Detect which cell encompasses the target text, then output its [X, Y] center coordinate. 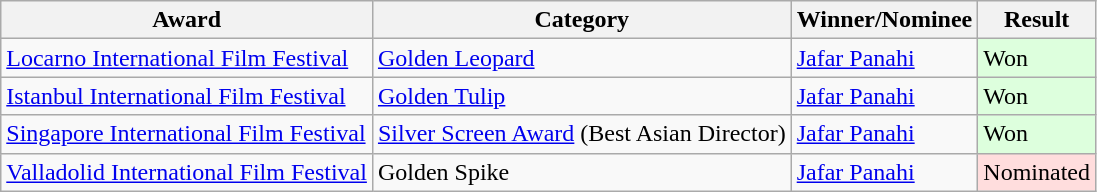
Golden Leopard [582, 58]
Valladolid International Film Festival [187, 172]
Locarno International Film Festival [187, 58]
Category [582, 20]
Award [187, 20]
Nominated [1037, 172]
Golden Tulip [582, 96]
Silver Screen Award (Best Asian Director) [582, 134]
Golden Spike [582, 172]
Singapore International Film Festival [187, 134]
Istanbul International Film Festival [187, 96]
Winner/Nominee [884, 20]
Result [1037, 20]
